Search for the cell housing the specified text and yield its [x, y] center coordinate. 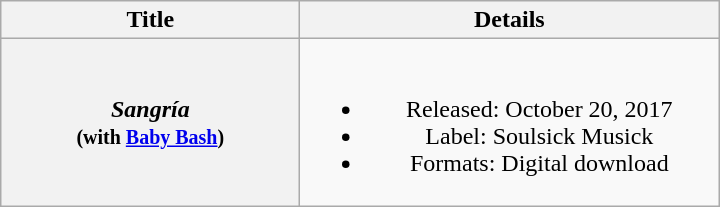
Released: October 20, 2017Label: Soulsick MusickFormats: Digital download [510, 122]
Details [510, 20]
Title [150, 20]
Sangría(with Baby Bash) [150, 122]
